Detect which cell encompasses the target text, then output its [x, y] center coordinate. 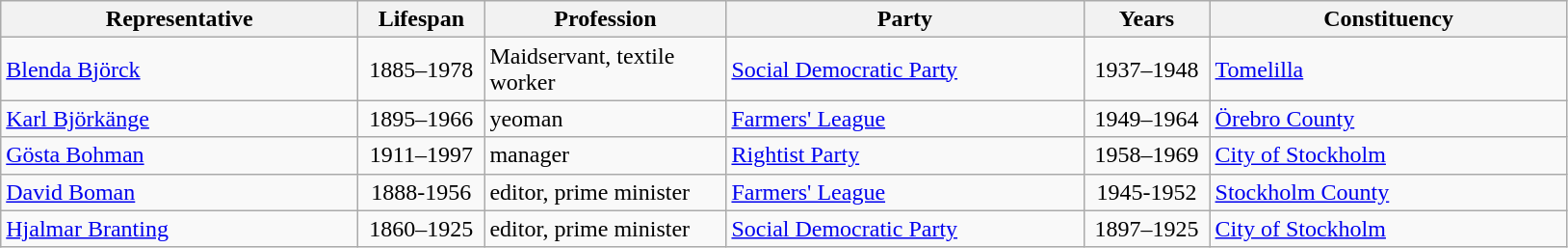
1937–1948 [1146, 69]
Profession [605, 19]
1911–1997 [422, 155]
Blenda Björck [179, 69]
Hjalmar Branting [179, 229]
yeoman [605, 119]
Karl Björkänge [179, 119]
Years [1146, 19]
Maidservant, textile worker [605, 69]
1949–1964 [1146, 119]
Tomelilla [1389, 69]
1888-1956 [422, 192]
Gösta Bohman [179, 155]
1895–1966 [422, 119]
Lifespan [422, 19]
Rightist Party [905, 155]
manager [605, 155]
1860–1925 [422, 229]
1885–1978 [422, 69]
1958–1969 [1146, 155]
Örebro County [1389, 119]
Constituency [1389, 19]
Stockholm County [1389, 192]
Party [905, 19]
David Boman [179, 192]
1897–1925 [1146, 229]
1945-1952 [1146, 192]
Representative [179, 19]
